Determine the (X, Y) coordinate at the center of the cell enclosing the given text.  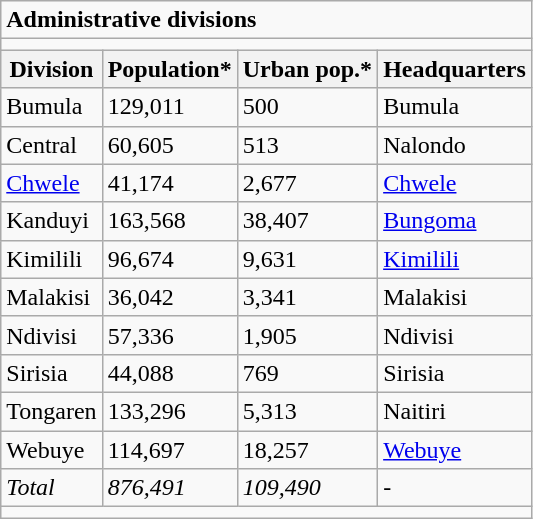
129,011 (170, 107)
Nalondo (455, 145)
36,042 (170, 297)
Naitiri (455, 411)
60,605 (170, 145)
44,088 (170, 373)
5,313 (307, 411)
3,341 (307, 297)
Central (52, 145)
1,905 (307, 335)
- (455, 488)
769 (307, 373)
38,407 (307, 221)
9,631 (307, 259)
Urban pop.* (307, 69)
500 (307, 107)
Kanduyi (52, 221)
41,174 (170, 183)
18,257 (307, 449)
96,674 (170, 259)
513 (307, 145)
Division (52, 69)
Headquarters (455, 69)
2,677 (307, 183)
133,296 (170, 411)
Bungoma (455, 221)
Population* (170, 69)
57,336 (170, 335)
Total (52, 488)
Administrative divisions (266, 20)
109,490 (307, 488)
163,568 (170, 221)
876,491 (170, 488)
114,697 (170, 449)
Tongaren (52, 411)
